Identify which cell holds the provided text, then report its (x, y) central coordinate. 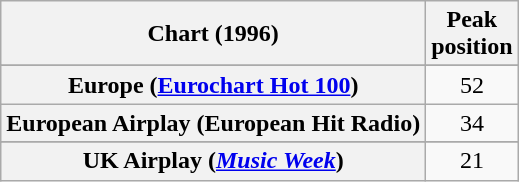
European Airplay (European Hit Radio) (214, 123)
52 (472, 85)
Chart (1996) (214, 34)
Peakposition (472, 34)
21 (472, 161)
34 (472, 123)
UK Airplay (Music Week) (214, 161)
Europe (Eurochart Hot 100) (214, 85)
